Scan for the cell matching the given text and deliver its [X, Y] coordinate at center. 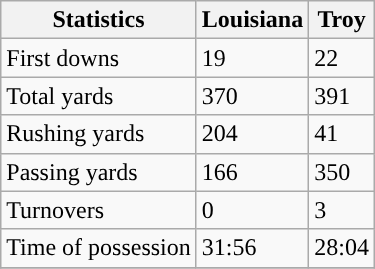
Total yards [99, 96]
First downs [99, 58]
31:56 [252, 248]
Statistics [99, 20]
0 [252, 210]
370 [252, 96]
3 [342, 210]
28:04 [342, 248]
Louisiana [252, 20]
41 [342, 134]
Rushing yards [99, 134]
Passing yards [99, 172]
19 [252, 58]
204 [252, 134]
391 [342, 96]
166 [252, 172]
22 [342, 58]
350 [342, 172]
Troy [342, 20]
Time of possession [99, 248]
Turnovers [99, 210]
